Capture the cell that displays the provided text and extract its (X, Y) central coordinate. 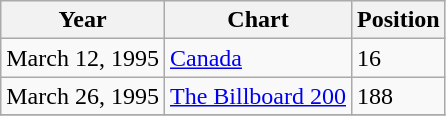
188 (398, 96)
Year (83, 20)
The Billboard 200 (258, 96)
March 26, 1995 (83, 96)
16 (398, 58)
Chart (258, 20)
Canada (258, 58)
March 12, 1995 (83, 58)
Position (398, 20)
